Identify which cell holds the provided text, then report its [x, y] central coordinate. 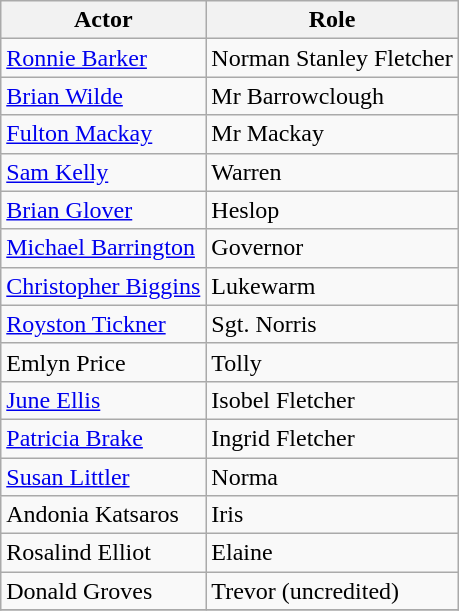
Elaine [332, 553]
Norma [332, 477]
Christopher Biggins [104, 286]
Iris [332, 515]
Royston Tickner [104, 324]
Isobel Fletcher [332, 400]
Brian Glover [104, 210]
Rosalind Elliot [104, 553]
Ingrid Fletcher [332, 438]
Ronnie Barker [104, 58]
Tolly [332, 362]
Mr Barrowclough [332, 96]
Governor [332, 248]
Andonia Katsaros [104, 515]
Donald Groves [104, 591]
Susan Littler [104, 477]
Trevor (uncredited) [332, 591]
Warren [332, 172]
Michael Barrington [104, 248]
Heslop [332, 210]
Patricia Brake [104, 438]
Fulton Mackay [104, 134]
Actor [104, 20]
Lukewarm [332, 286]
Norman Stanley Fletcher [332, 58]
Sgt. Norris [332, 324]
Role [332, 20]
June Ellis [104, 400]
Emlyn Price [104, 362]
Mr Mackay [332, 134]
Brian Wilde [104, 96]
Sam Kelly [104, 172]
